Find where the given text appears and provide that cell's center as [X, Y] coordinate. 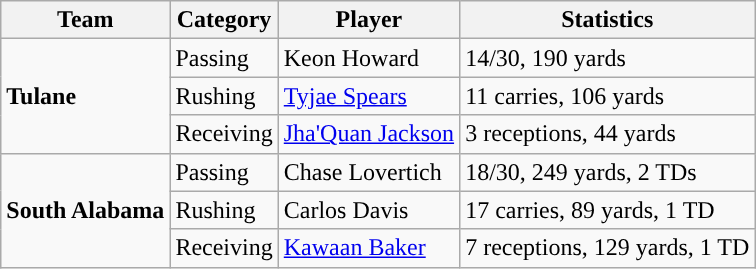
7 receptions, 129 yards, 1 TD [608, 248]
Chase Lovertich [368, 172]
Kawaan Baker [368, 248]
Tulane [86, 96]
11 carries, 106 yards [608, 96]
3 receptions, 44 yards [608, 134]
18/30, 249 yards, 2 TDs [608, 172]
Carlos Davis [368, 210]
14/30, 190 yards [608, 58]
Player [368, 20]
Team [86, 20]
Tyjae Spears [368, 96]
17 carries, 89 yards, 1 TD [608, 210]
Jha'Quan Jackson [368, 134]
Category [224, 20]
South Alabama [86, 210]
Statistics [608, 20]
Keon Howard [368, 58]
